Provide the (x, y) coordinate of the cell's center where the given text is located.  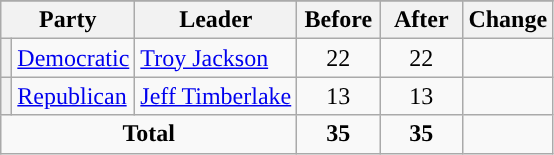
Leader (216, 20)
Party (68, 20)
Before (338, 20)
Republican (74, 96)
After (422, 20)
Total (149, 134)
Change (508, 20)
Democratic (74, 58)
Troy Jackson (216, 58)
Jeff Timberlake (216, 96)
